Extract the (x, y) coordinate from the center of the cell holding the provided text.  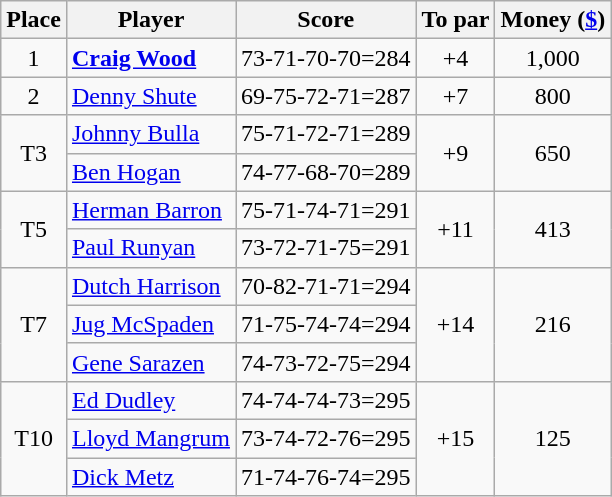
Dick Metz (150, 477)
650 (553, 153)
T7 (34, 324)
+11 (456, 229)
T5 (34, 229)
+7 (456, 96)
Ben Hogan (150, 172)
Johnny Bulla (150, 134)
Ed Dudley (150, 400)
70-82-71-71=294 (326, 286)
+15 (456, 438)
Place (34, 20)
To par (456, 20)
+9 (456, 153)
Dutch Harrison (150, 286)
T3 (34, 153)
Player (150, 20)
73-74-72-76=295 (326, 438)
125 (553, 438)
73-72-71-75=291 (326, 248)
75-71-74-71=291 (326, 210)
1,000 (553, 58)
Denny Shute (150, 96)
74-77-68-70=289 (326, 172)
1 (34, 58)
73-71-70-70=284 (326, 58)
69-75-72-71=287 (326, 96)
71-75-74-74=294 (326, 324)
Lloyd Mangrum (150, 438)
Score (326, 20)
Money ($) (553, 20)
Herman Barron (150, 210)
413 (553, 229)
Paul Runyan (150, 248)
T10 (34, 438)
+4 (456, 58)
Jug McSpaden (150, 324)
216 (553, 324)
2 (34, 96)
800 (553, 96)
75-71-72-71=289 (326, 134)
+14 (456, 324)
74-73-72-75=294 (326, 362)
Craig Wood (150, 58)
71-74-76-74=295 (326, 477)
74-74-74-73=295 (326, 400)
Gene Sarazen (150, 362)
